Pinpoint the cell where the given text exists, returning its [X, Y] midpoint coordinate. 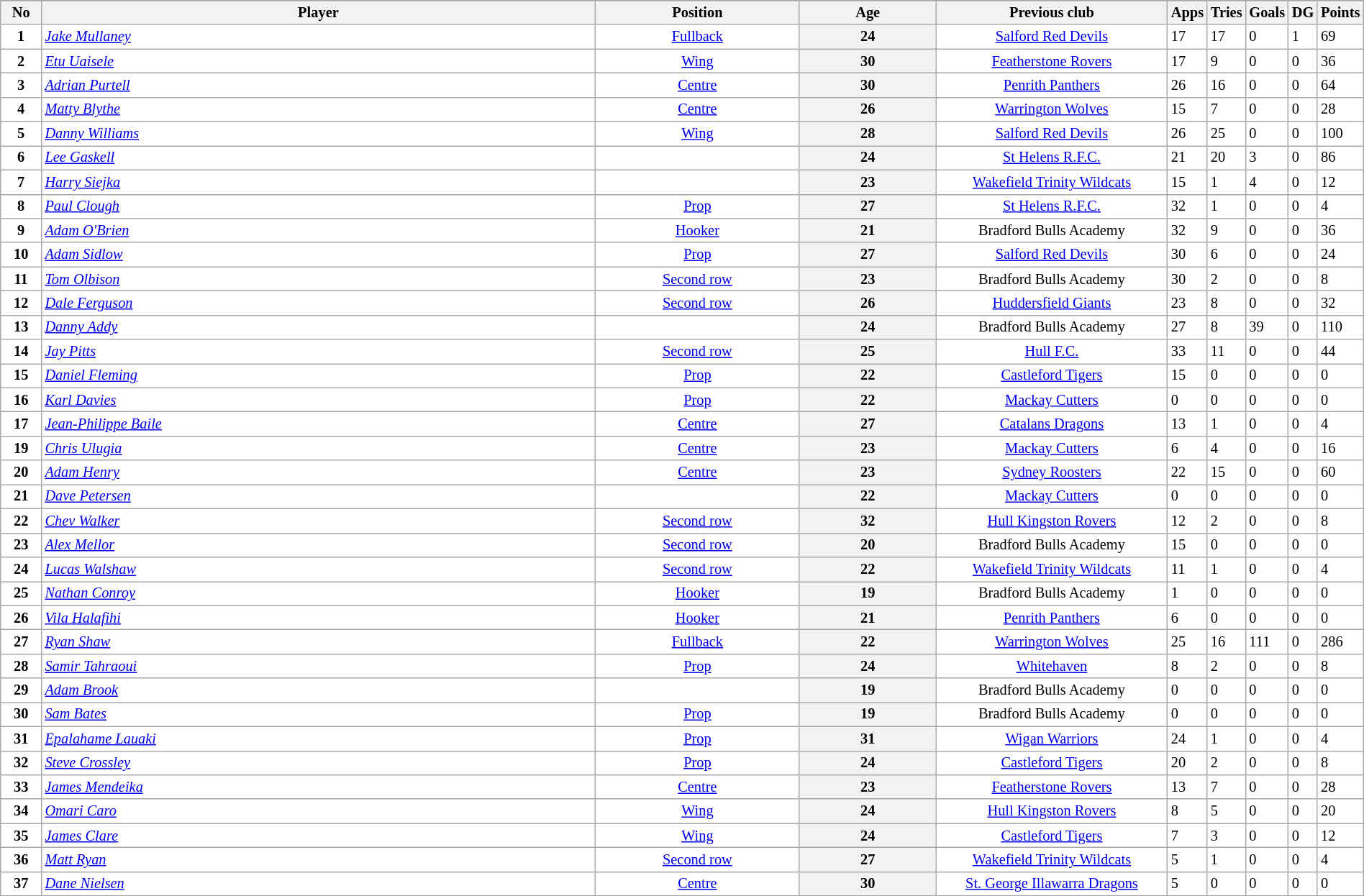
Dave Petersen [319, 496]
Jay Pitts [319, 352]
34 [22, 811]
44 [1340, 352]
Samir Tahraoui [319, 666]
James Mendeika [319, 787]
Sam Bates [319, 714]
No [22, 12]
64 [1340, 85]
69 [1340, 37]
Lucas Walshaw [319, 569]
Harry Siejka [319, 182]
Danny Addy [319, 327]
100 [1340, 134]
Sydney Roosters [1052, 472]
Apps [1187, 12]
Dane Nielsen [319, 884]
DG [1303, 12]
35 [22, 836]
Matty Blythe [319, 109]
Omari Caro [319, 811]
Karl Davies [319, 400]
Chev Walker [319, 521]
Huddersfield Giants [1052, 303]
Chris Ulugia [319, 448]
286 [1340, 641]
Tries [1226, 12]
Ryan Shaw [319, 641]
60 [1340, 472]
Player [319, 12]
Catalans Dragons [1052, 424]
Dale Ferguson [319, 303]
Whitehaven [1052, 666]
Vila Halafihi [319, 618]
Jake Mullaney [319, 37]
Jean-Philippe Baile [319, 424]
86 [1340, 157]
39 [1267, 327]
Lee Gaskell [319, 157]
Paul Clough [319, 206]
Previous club [1052, 12]
37 [22, 884]
10 [22, 255]
Position [697, 12]
Adam Brook [319, 690]
Matt Ryan [319, 859]
Goals [1267, 12]
Steve Crossley [319, 763]
Age [868, 12]
Nathan Conroy [319, 593]
111 [1267, 641]
Tom Olbison [319, 279]
Wigan Warriors [1052, 739]
29 [22, 690]
Points [1340, 12]
110 [1340, 327]
Epalahame Lauaki [319, 739]
Danny Williams [319, 134]
14 [22, 352]
Alex Mellor [319, 545]
Adrian Purtell [319, 85]
Adam Henry [319, 472]
Hull F.C. [1052, 352]
James Clare [319, 836]
Adam O'Brien [319, 230]
Daniel Fleming [319, 375]
St. George Illawarra Dragons [1052, 884]
Adam Sidlow [319, 255]
Etu Uaisele [319, 61]
